Capture the cell that displays the provided text and extract its [X, Y] central coordinate. 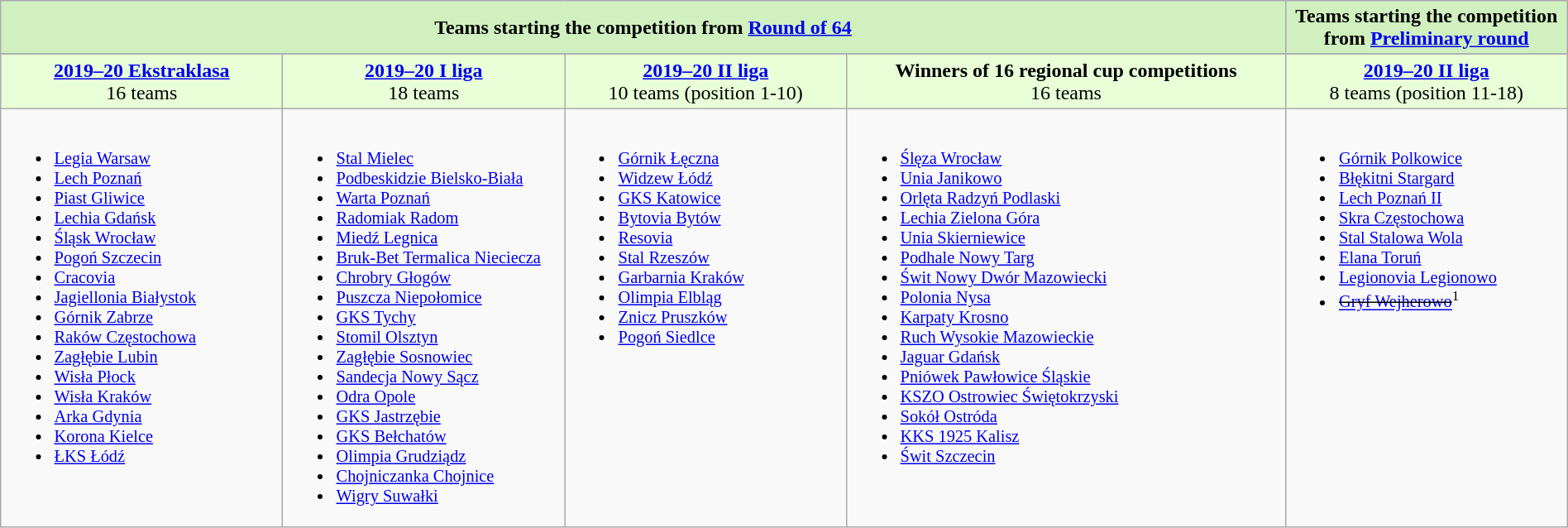
2019–20 I liga18 teams [423, 81]
Górnik ŁęcznaWidzew ŁódźGKS KatowiceBytovia BytówResoviaStal RzeszówGarbarnia KrakówOlimpia ElblągZnicz PruszkówPogoń Siedlce [706, 318]
2019–20 Ekstraklasa16 teams [142, 81]
Winners of 16 regional cup competitions16 teams [1066, 81]
Teams starting the competition from Round of 64 [643, 28]
Górnik PolkowiceBłękitni StargardLech Poznań IISkra CzęstochowaStal Stalowa WolaElana ToruńLegionovia LegionowoGryf Wejherowo1 [1426, 318]
2019–20 II liga8 teams (position 11-18) [1426, 81]
2019–20 II liga10 teams (position 1-10) [706, 81]
Teams starting the competition from Preliminary round [1426, 28]
